Provide the (x, y) coordinate of the cell's center where the given text is located.  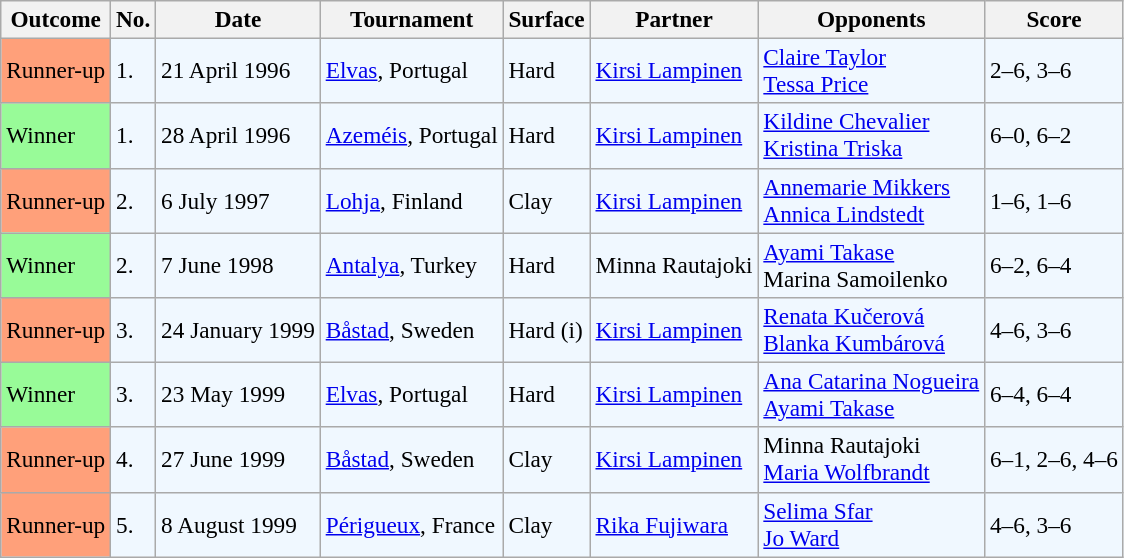
Ana Catarina Nogueira Ayami Takase (872, 394)
Antalya, Turkey (412, 264)
Lohja, Finland (412, 200)
Hard (i) (546, 330)
7 June 1998 (238, 264)
Minna Rautajoki Maria Wolfbrandt (872, 460)
6–1, 2–6, 4–6 (1054, 460)
21 April 1996 (238, 70)
Rika Fujiwara (674, 524)
Kildine Chevalier Kristina Triska (872, 136)
28 April 1996 (238, 136)
6–4, 6–4 (1054, 394)
27 June 1999 (238, 460)
Périgueux, France (412, 524)
8 August 1999 (238, 524)
No. (134, 19)
Opponents (872, 19)
Tournament (412, 19)
Selima Sfar Jo Ward (872, 524)
Score (1054, 19)
Ayami Takase Marina Samoilenko (872, 264)
6–0, 6–2 (1054, 136)
1–6, 1–6 (1054, 200)
Outcome (56, 19)
Renata Kučerová Blanka Kumbárová (872, 330)
2–6, 3–6 (1054, 70)
Surface (546, 19)
Minna Rautajoki (674, 264)
4. (134, 460)
Claire Taylor Tessa Price (872, 70)
Date (238, 19)
Annemarie Mikkers Annica Lindstedt (872, 200)
6–2, 6–4 (1054, 264)
6 July 1997 (238, 200)
Partner (674, 19)
5. (134, 524)
24 January 1999 (238, 330)
Azeméis, Portugal (412, 136)
23 May 1999 (238, 394)
